Determine the [X, Y] coordinate at the center of the cell enclosing the given text.  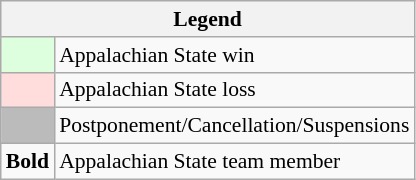
Appalachian State loss [234, 90]
Legend [208, 19]
Appalachian State win [234, 55]
Postponement/Cancellation/Suspensions [234, 126]
Appalachian State team member [234, 162]
Bold [28, 162]
